Search for the cell housing the specified text and yield its [X, Y] center coordinate. 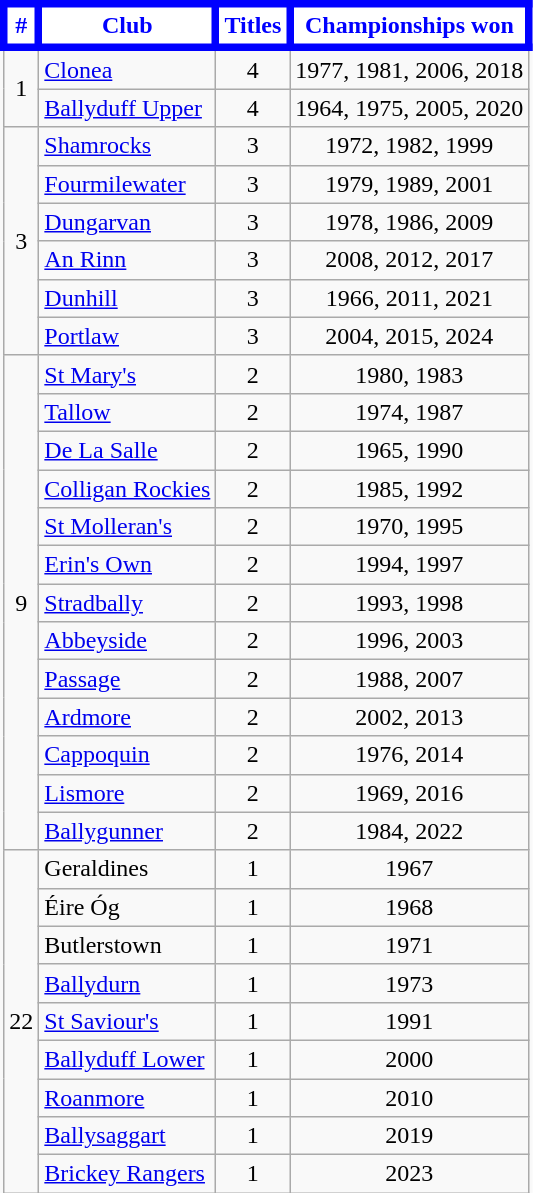
Fourmilewater [128, 184]
2008, 2012, 2017 [410, 260]
1976, 2014 [410, 755]
Tallow [128, 412]
1965, 1990 [410, 450]
Colligan Rockies [128, 489]
Abbeyside [128, 641]
Ballysaggart [128, 1136]
Ballygunner [128, 831]
1985, 1992 [410, 489]
Geraldines [128, 869]
1967 [410, 869]
Brickey Rangers [128, 1174]
1970, 1995 [410, 527]
Cappoquin [128, 755]
1966, 2011, 2021 [410, 298]
Ballyduff Lower [128, 1059]
1969, 2016 [410, 793]
2004, 2015, 2024 [410, 336]
1977, 1981, 2006, 2018 [410, 68]
St Saviour's [128, 1021]
Roanmore [128, 1097]
2019 [410, 1136]
1991 [410, 1021]
Dunhill [128, 298]
1978, 1986, 2009 [410, 222]
2002, 2013 [410, 717]
An Rinn [128, 260]
1974, 1987 [410, 412]
1972, 1982, 1999 [410, 146]
Championships won [410, 26]
9 [22, 602]
Erin's Own [128, 565]
Ardmore [128, 717]
Titles [253, 26]
1979, 1989, 2001 [410, 184]
1980, 1983 [410, 374]
Lismore [128, 793]
1973 [410, 983]
22 [22, 1022]
1988, 2007 [410, 679]
2000 [410, 1059]
1984, 2022 [410, 831]
Ballydurn [128, 983]
Stradbally [128, 603]
Éire Óg [128, 907]
Shamrocks [128, 146]
Clonea [128, 68]
1994, 1997 [410, 565]
1968 [410, 907]
Butlerstown [128, 945]
1993, 1998 [410, 603]
Portlaw [128, 336]
2010 [410, 1097]
Dungarvan [128, 222]
1996, 2003 [410, 641]
1964, 1975, 2005, 2020 [410, 108]
1971 [410, 945]
St Molleran's [128, 527]
St Mary's [128, 374]
Club [128, 26]
# [22, 26]
2023 [410, 1174]
Passage [128, 679]
De La Salle [128, 450]
Ballyduff Upper [128, 108]
